Provide the (x, y) coordinate of the cell's center where the given text is located.  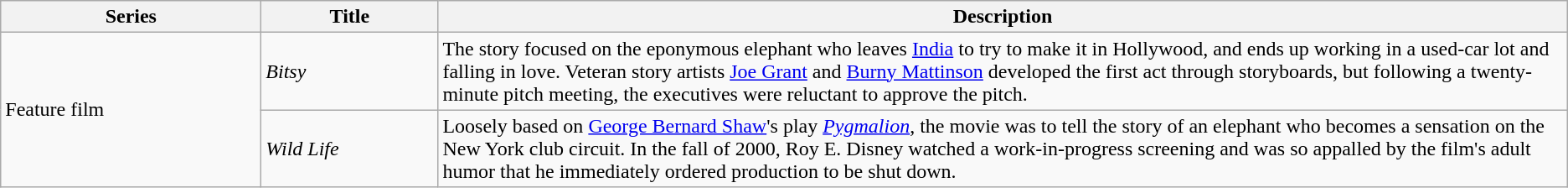
Series (131, 17)
Bitsy (350, 71)
Wild Life (350, 149)
Description (1003, 17)
Title (350, 17)
Feature film (131, 110)
